Determine the [X, Y] coordinate at the center of the cell enclosing the given text.  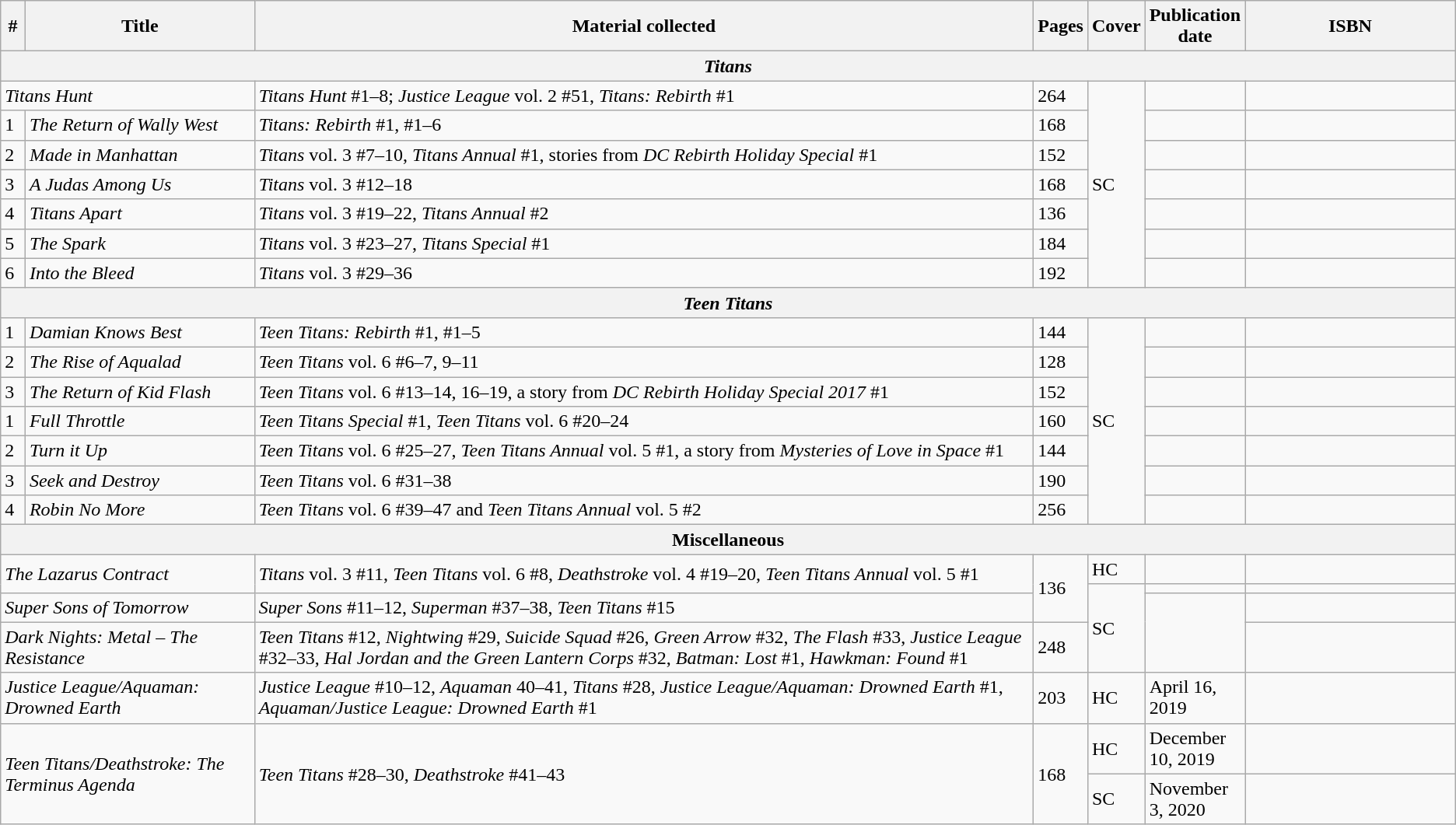
November 3, 2020 [1195, 799]
Miscellaneous [728, 540]
Justice League #10–12, Aquaman 40–41, Titans #28, Justice League/Aquaman: Drowned Earth #1, Aquaman/Justice League: Drowned Earth #1 [644, 698]
The Rise of Aqualad [140, 362]
The Return of Kid Flash [140, 391]
160 [1061, 421]
Titans vol. 3 #7–10, Titans Annual #1, stories from DC Rebirth Holiday Special #1 [644, 155]
Pages [1061, 26]
Dark Nights: Metal – The Resistance [128, 647]
5 [13, 243]
248 [1061, 647]
Teen Titans/Deathstroke: The Terminus Agenda [128, 774]
Robin No More [140, 510]
Seek and Destroy [140, 481]
Titans vol. 3 #11, Teen Titans vol. 6 #8, Deathstroke vol. 4 #19–20, Teen Titans Annual vol. 5 #1 [644, 574]
Teen Titans [728, 302]
Titans Hunt [128, 96]
Titans vol. 3 #23–27, Titans Special #1 [644, 243]
Titans: Rebirth #1, #1–6 [644, 125]
# [13, 26]
Teen Titans: Rebirth #1, #1–5 [644, 332]
190 [1061, 481]
264 [1061, 96]
203 [1061, 698]
Teen Titans vol. 6 #13–14, 16–19, a story from DC Rebirth Holiday Special 2017 #1 [644, 391]
Teen Titans vol. 6 #25–27, Teen Titans Annual vol. 5 #1, a story from Mysteries of Love in Space #1 [644, 451]
192 [1061, 273]
Full Throttle [140, 421]
Title [140, 26]
The Lazarus Contract [128, 574]
184 [1061, 243]
Titans vol. 3 #29–36 [644, 273]
The Spark [140, 243]
Publication date [1195, 26]
Material collected [644, 26]
Teen Titans Special #1, Teen Titans vol. 6 #20–24 [644, 421]
6 [13, 273]
128 [1061, 362]
Super Sons of Tomorrow [128, 607]
Super Sons #11–12, Superman #37–38, Teen Titans #15 [644, 607]
The Return of Wally West [140, 125]
Titans Apart [140, 214]
Teen Titans #28–30, Deathstroke #41–43 [644, 774]
ISBN [1350, 26]
Titans vol. 3 #19–22, Titans Annual #2 [644, 214]
Titans vol. 3 #12–18 [644, 184]
Into the Bleed [140, 273]
Teen Titans vol. 6 #39–47 and Teen Titans Annual vol. 5 #2 [644, 510]
April 16, 2019 [1195, 698]
Cover [1116, 26]
Teen Titans vol. 6 #6–7, 9–11 [644, 362]
Justice League/Aquaman: Drowned Earth [128, 698]
A Judas Among Us [140, 184]
Made in Manhattan [140, 155]
Damian Knows Best [140, 332]
Turn it Up [140, 451]
256 [1061, 510]
December 10, 2019 [1195, 748]
Teen Titans vol. 6 #31–38 [644, 481]
Titans [728, 66]
Titans Hunt #1–8; Justice League vol. 2 #51, Titans: Rebirth #1 [644, 96]
